For the text-containing cell, return its midpoint in (x, y) coordinate format. 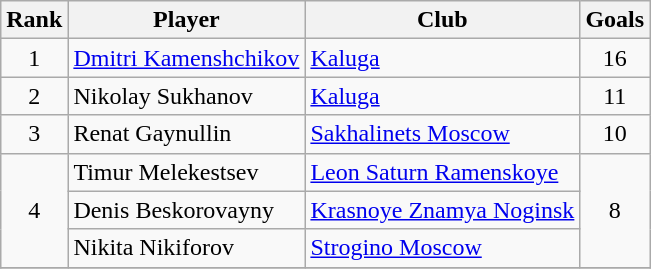
Denis Beskorovayny (186, 210)
8 (615, 210)
1 (34, 58)
4 (34, 210)
Sakhalinets Moscow (442, 134)
Goals (615, 20)
Strogino Moscow (442, 248)
16 (615, 58)
Timur Melekestsev (186, 172)
Club (442, 20)
10 (615, 134)
Dmitri Kamenshchikov (186, 58)
3 (34, 134)
Renat Gaynullin (186, 134)
Rank (34, 20)
Leon Saturn Ramenskoye (442, 172)
Nikolay Sukhanov (186, 96)
Krasnoye Znamya Noginsk (442, 210)
Player (186, 20)
11 (615, 96)
2 (34, 96)
Nikita Nikiforov (186, 248)
